Find where the given text appears and provide that cell's center as [X, Y] coordinate. 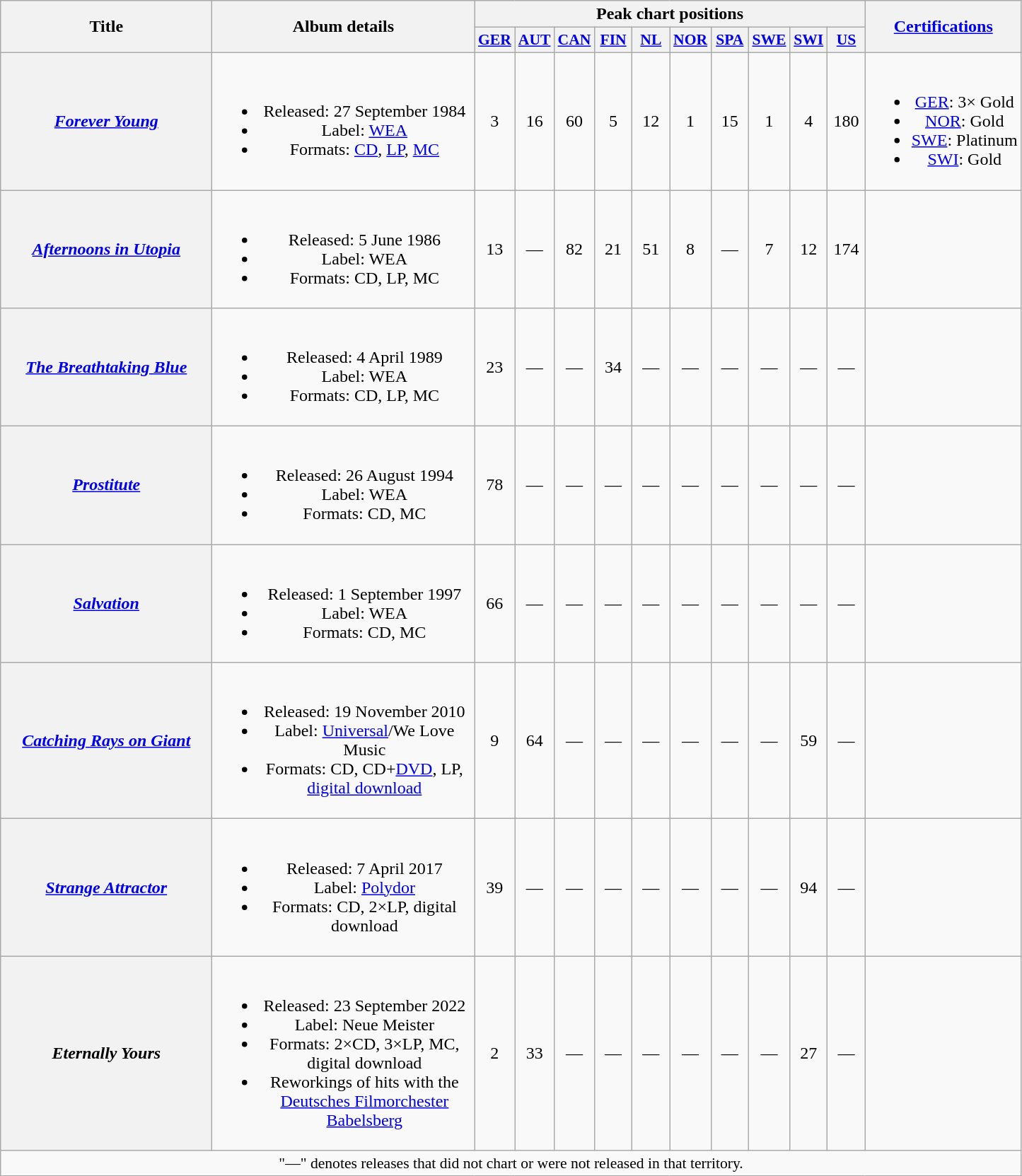
4 [809, 121]
SWE [769, 40]
16 [535, 121]
66 [495, 604]
US [846, 40]
Released: 5 June 1986Label: WEAFormats: CD, LP, MC [344, 249]
Strange Attractor [106, 887]
8 [690, 249]
"—" denotes releases that did not chart or were not released in that territory. [511, 1163]
SWI [809, 40]
Released: 7 April 2017Label: PolydorFormats: CD, 2×LP, digital download [344, 887]
Title [106, 27]
Prostitute [106, 485]
Forever Young [106, 121]
Eternally Yours [106, 1054]
2 [495, 1054]
AUT [535, 40]
Released: 23 September 2022Label: Neue MeisterFormats: 2×CD, 3×LP, MC, digital downloadReworkings of hits with the Deutsches Filmorchester Babelsberg [344, 1054]
27 [809, 1054]
NL [651, 40]
Released: 26 August 1994Label: WEAFormats: CD, MC [344, 485]
CAN [574, 40]
23 [495, 368]
SPA [730, 40]
13 [495, 249]
174 [846, 249]
NOR [690, 40]
Released: 1 September 1997Label: WEAFormats: CD, MC [344, 604]
3 [495, 121]
Salvation [106, 604]
7 [769, 249]
The Breathtaking Blue [106, 368]
GER [495, 40]
21 [612, 249]
Peak chart positions [670, 14]
33 [535, 1054]
Certifications [943, 27]
15 [730, 121]
78 [495, 485]
60 [574, 121]
59 [809, 741]
34 [612, 368]
39 [495, 887]
9 [495, 741]
GER: 3× GoldNOR: GoldSWE: PlatinumSWI: Gold [943, 121]
Album details [344, 27]
82 [574, 249]
5 [612, 121]
Released: 27 September 1984Label: WEAFormats: CD, LP, MC [344, 121]
Afternoons in Utopia [106, 249]
51 [651, 249]
94 [809, 887]
Released: 19 November 2010Label: Universal/We Love MusicFormats: CD, CD+DVD, LP, digital download [344, 741]
180 [846, 121]
Catching Rays on Giant [106, 741]
FIN [612, 40]
Released: 4 April 1989Label: WEAFormats: CD, LP, MC [344, 368]
64 [535, 741]
